Find where the given text appears and provide that cell's center as (X, Y) coordinate. 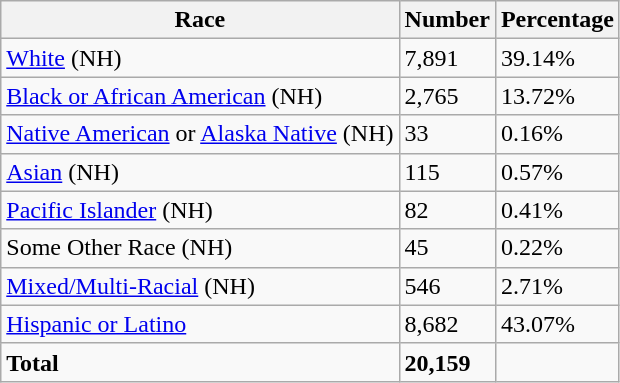
8,682 (447, 324)
0.41% (557, 210)
Native American or Alaska Native (NH) (200, 134)
0.22% (557, 248)
Number (447, 20)
0.57% (557, 172)
0.16% (557, 134)
Total (200, 362)
2.71% (557, 286)
82 (447, 210)
Hispanic or Latino (200, 324)
Pacific Islander (NH) (200, 210)
43.07% (557, 324)
Some Other Race (NH) (200, 248)
Black or African American (NH) (200, 96)
Percentage (557, 20)
20,159 (447, 362)
115 (447, 172)
Race (200, 20)
7,891 (447, 58)
45 (447, 248)
39.14% (557, 58)
546 (447, 286)
Mixed/Multi-Racial (NH) (200, 286)
Asian (NH) (200, 172)
33 (447, 134)
White (NH) (200, 58)
13.72% (557, 96)
2,765 (447, 96)
